Scan for the cell matching the given text and deliver its [x, y] coordinate at center. 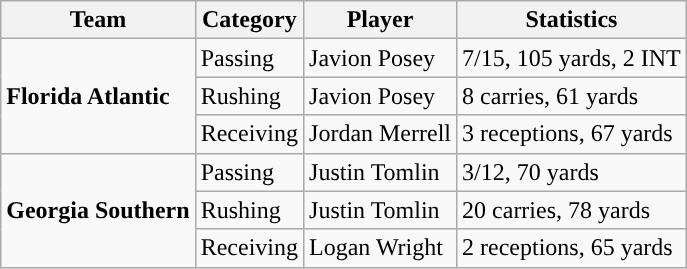
3/12, 70 yards [572, 172]
Statistics [572, 20]
Georgia Southern [98, 210]
2 receptions, 65 yards [572, 248]
Player [380, 20]
7/15, 105 yards, 2 INT [572, 58]
Team [98, 20]
3 receptions, 67 yards [572, 134]
Logan Wright [380, 248]
20 carries, 78 yards [572, 210]
Category [249, 20]
8 carries, 61 yards [572, 96]
Florida Atlantic [98, 96]
Jordan Merrell [380, 134]
